Identify which cell holds the provided text, then report its (x, y) central coordinate. 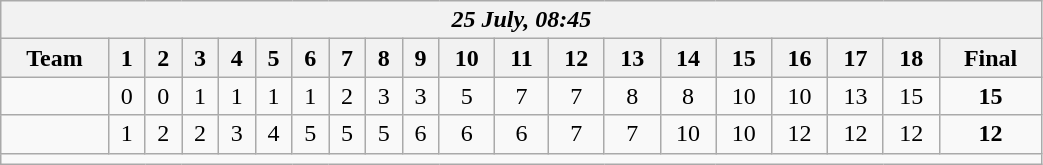
14 (688, 58)
11 (522, 58)
9 (420, 58)
17 (856, 58)
Final (990, 58)
16 (800, 58)
25 July, 08:45 (522, 20)
18 (911, 58)
Team (55, 58)
